Provide the (x, y) coordinate of the cell's center where the given text is located.  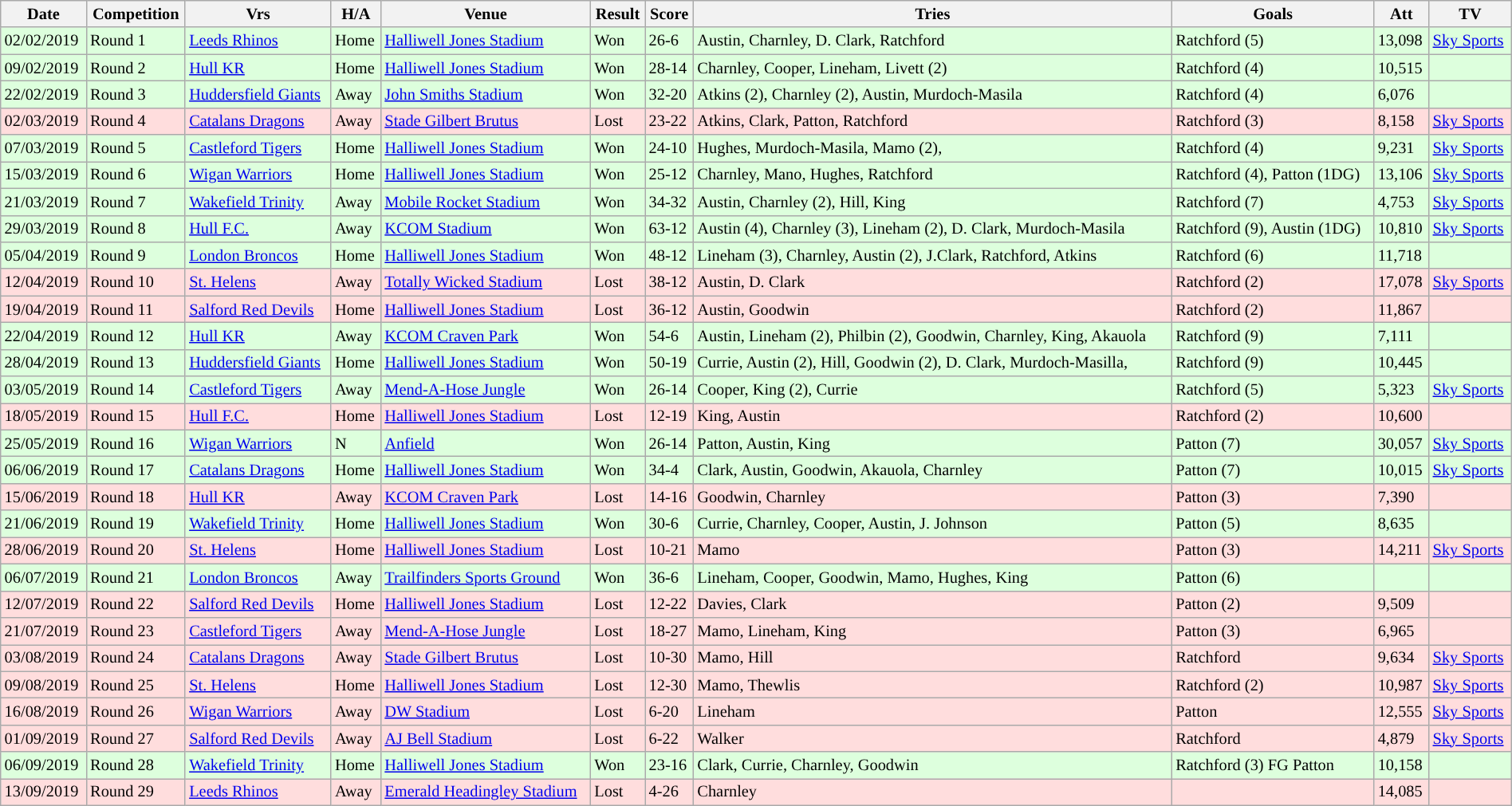
18-27 (670, 631)
36-12 (670, 309)
23-16 (670, 765)
18/05/2019 (43, 416)
Round 7 (136, 202)
34-4 (670, 470)
Result (617, 14)
15/06/2019 (43, 497)
10,015 (1402, 470)
King, Austin (932, 416)
Clark, Currie, Charnley, Goodwin (932, 765)
15/03/2019 (43, 175)
Trailfinders Sports Ground (485, 577)
Ratchford (7) (1273, 202)
Hughes, Murdoch-Masila, Mamo (2), (932, 148)
28/04/2019 (43, 363)
6-20 (670, 711)
10,810 (1402, 229)
26-6 (670, 41)
Round 15 (136, 416)
06/07/2019 (43, 577)
22/02/2019 (43, 94)
Round 24 (136, 658)
03/05/2019 (43, 390)
30,057 (1402, 443)
06/09/2019 (43, 765)
Goals (1273, 14)
Ratchford (3) FG Patton (1273, 765)
Att (1402, 14)
Round 14 (136, 390)
Round 6 (136, 175)
Austin, Goodwin (932, 309)
Round 21 (136, 577)
Ratchford (6) (1273, 255)
Emerald Headingley Stadium (485, 792)
50-19 (670, 363)
Round 16 (136, 443)
10,600 (1402, 416)
10,445 (1402, 363)
Round 12 (136, 336)
Davies, Clark (932, 604)
01/09/2019 (43, 738)
TV (1471, 14)
N (356, 443)
25/05/2019 (43, 443)
54-6 (670, 336)
36-6 (670, 577)
21/07/2019 (43, 631)
Currie, Austin (2), Hill, Goodwin (2), D. Clark, Murdoch-Masilla, (932, 363)
Patton (1273, 711)
Round 20 (136, 550)
Round 1 (136, 41)
10,158 (1402, 765)
4-26 (670, 792)
AJ Bell Stadium (485, 738)
9,634 (1402, 658)
Date (43, 14)
Austin (4), Charnley (3), Lineham (2), D. Clark, Murdoch-Masila (932, 229)
Round 27 (136, 738)
Vrs (258, 14)
14,085 (1402, 792)
Lineham, Cooper, Goodwin, Mamo, Hughes, King (932, 577)
23-22 (670, 121)
Round 9 (136, 255)
06/06/2019 (43, 470)
Patton (2) (1273, 604)
Austin, Charnley (2), Hill, King (932, 202)
10-21 (670, 550)
Totally Wicked Stadium (485, 282)
12-30 (670, 685)
12-22 (670, 604)
48-12 (670, 255)
8,158 (1402, 121)
28-14 (670, 68)
Atkins (2), Charnley (2), Austin, Murdoch-Masila (932, 94)
Round 26 (136, 711)
Round 29 (136, 792)
Charnley (932, 792)
Austin, D. Clark (932, 282)
09/02/2019 (43, 68)
Charnley, Cooper, Lineham, Livett (2) (932, 68)
4,879 (1402, 738)
Round 11 (136, 309)
Cooper, King (2), Currie (932, 390)
6,965 (1402, 631)
Round 2 (136, 68)
63-12 (670, 229)
12,555 (1402, 711)
Round 23 (136, 631)
21/06/2019 (43, 524)
14-16 (670, 497)
34-32 (670, 202)
02/02/2019 (43, 41)
4,753 (1402, 202)
Mamo, Hill (932, 658)
10,515 (1402, 68)
Round 18 (136, 497)
Round 3 (136, 94)
Round 13 (136, 363)
Mobile Rocket Stadium (485, 202)
Round 8 (136, 229)
Round 10 (136, 282)
Mamo, Thewlis (932, 685)
14,211 (1402, 550)
03/08/2019 (43, 658)
9,231 (1402, 148)
29/03/2019 (43, 229)
Patton (6) (1273, 577)
05/04/2019 (43, 255)
Round 28 (136, 765)
Ratchford (9), Austin (1DG) (1273, 229)
Anfield (485, 443)
6-22 (670, 738)
Round 5 (136, 148)
24-10 (670, 148)
07/03/2019 (43, 148)
Ratchford (4), Patton (1DG) (1273, 175)
DW Stadium (485, 711)
Score (670, 14)
KCOM Stadium (485, 229)
Ratchford (3) (1273, 121)
Patton (5) (1273, 524)
09/08/2019 (43, 685)
02/03/2019 (43, 121)
13,098 (1402, 41)
Currie, Charnley, Cooper, Austin, J. Johnson (932, 524)
Round 25 (136, 685)
Austin, Charnley, D. Clark, Ratchford (932, 41)
Round 19 (136, 524)
Clark, Austin, Goodwin, Akauola, Charnley (932, 470)
Round 17 (136, 470)
12-19 (670, 416)
Walker (932, 738)
Austin, Lineham (2), Philbin (2), Goodwin, Charnley, King, Akauola (932, 336)
28/06/2019 (43, 550)
Lineham (3), Charnley, Austin (2), J.Clark, Ratchford, Atkins (932, 255)
10,987 (1402, 685)
13/09/2019 (43, 792)
Round 22 (136, 604)
7,390 (1402, 497)
13,106 (1402, 175)
John Smiths Stadium (485, 94)
12/04/2019 (43, 282)
Goodwin, Charnley (932, 497)
Lineham (932, 711)
38-12 (670, 282)
19/04/2019 (43, 309)
Patton, Austin, King (932, 443)
5,323 (1402, 390)
6,076 (1402, 94)
10-30 (670, 658)
7,111 (1402, 336)
Charnley, Mano, Hughes, Ratchford (932, 175)
9,509 (1402, 604)
22/04/2019 (43, 336)
16/08/2019 (43, 711)
17,078 (1402, 282)
30-6 (670, 524)
11,867 (1402, 309)
32-20 (670, 94)
Round 4 (136, 121)
11,718 (1402, 255)
25-12 (670, 175)
Venue (485, 14)
8,635 (1402, 524)
Mamo (932, 550)
Competition (136, 14)
21/03/2019 (43, 202)
H/A (356, 14)
Atkins, Clark, Patton, Ratchford (932, 121)
12/07/2019 (43, 604)
Tries (932, 14)
Mamo, Lineham, King (932, 631)
